Locate the cell with the specified text and output its [x, y] center coordinate. 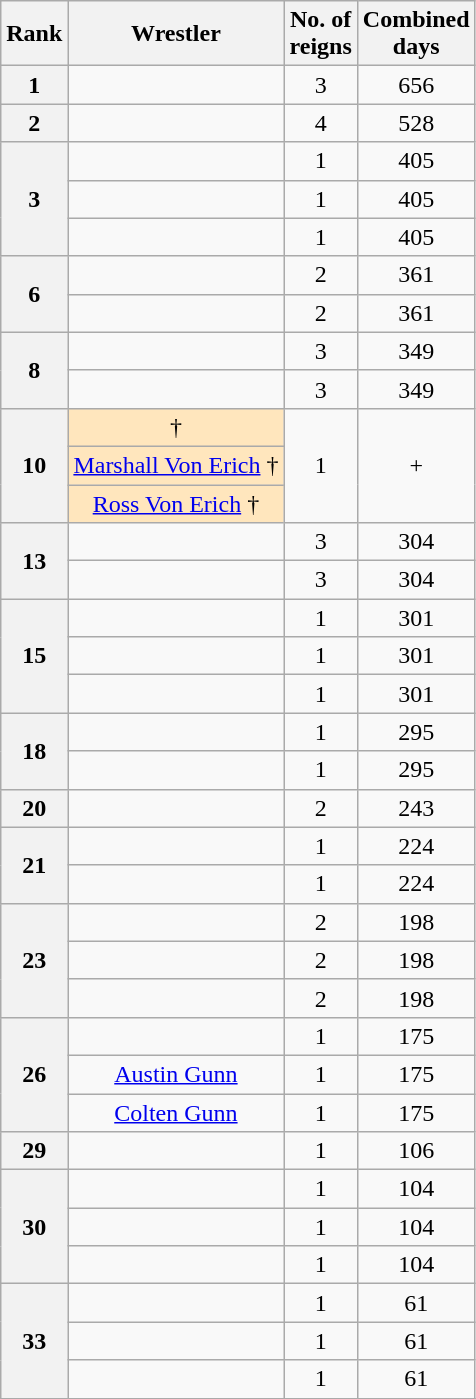
Wrestler [176, 34]
18 [34, 751]
8 [34, 370]
29 [34, 1151]
Marshall Von Erich † [176, 465]
106 [416, 1151]
656 [416, 85]
30 [34, 1227]
23 [34, 960]
13 [34, 561]
No. ofreigns [320, 34]
+ [416, 465]
528 [416, 123]
26 [34, 1074]
Rank [34, 34]
21 [34, 865]
Ross Von Erich † [176, 503]
Combineddays [416, 34]
33 [34, 1341]
10 [34, 465]
Austin Gunn [176, 1074]
6 [34, 294]
4 [320, 123]
Colten Gunn [176, 1113]
† [176, 427]
243 [416, 808]
20 [34, 808]
15 [34, 656]
